Capture the cell that displays the provided text and extract its (X, Y) central coordinate. 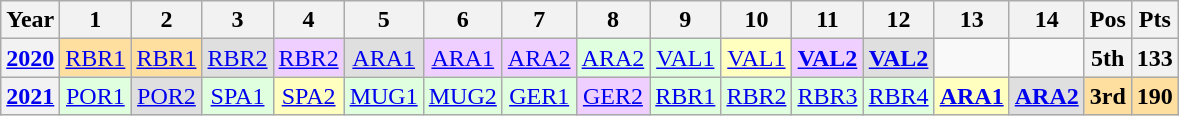
10 (756, 20)
3rd (1108, 96)
6 (462, 20)
GER1 (539, 96)
Year (30, 20)
POR1 (96, 96)
RBR4 (898, 96)
SPA1 (238, 96)
9 (686, 20)
5th (1108, 58)
Pts (1154, 20)
RBR3 (828, 96)
GER2 (613, 96)
MUG2 (462, 96)
Pos (1108, 20)
3 (238, 20)
190 (1154, 96)
11 (828, 20)
133 (1154, 58)
4 (308, 20)
MUG1 (384, 96)
1 (96, 20)
13 (972, 20)
2 (166, 20)
12 (898, 20)
2021 (30, 96)
POR2 (166, 96)
5 (384, 20)
7 (539, 20)
SPA2 (308, 96)
2020 (30, 58)
14 (1046, 20)
8 (613, 20)
